Determine the [X, Y] coordinate at the center of the cell enclosing the given text.  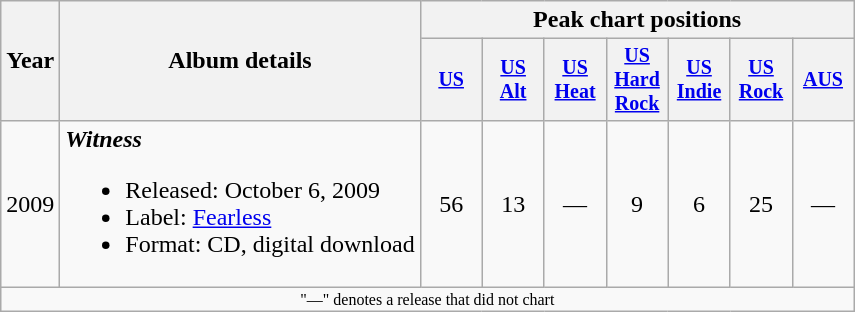
6 [699, 204]
9 [637, 204]
2009 [30, 204]
US [451, 80]
Album details [240, 61]
13 [513, 204]
WitnessReleased: October 6, 2009Label: FearlessFormat: CD, digital download [240, 204]
USIndie [699, 80]
USRock [761, 80]
56 [451, 204]
USAlt [513, 80]
AUS [823, 80]
"—" denotes a release that did not chart [428, 299]
Peak chart positions [637, 20]
USHeat [575, 80]
Year [30, 61]
USHard Rock [637, 80]
25 [761, 204]
